Pinpoint the cell where the given text exists, returning its [X, Y] midpoint coordinate. 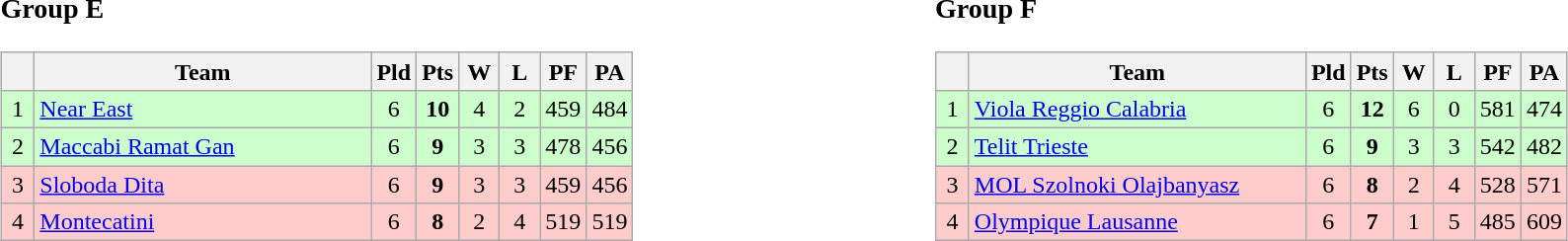
609 [1544, 222]
478 [563, 147]
571 [1544, 185]
Telit Trieste [1137, 147]
Viola Reggio Calabria [1137, 109]
Olympique Lausanne [1137, 222]
Maccabi Ramat Gan [203, 147]
7 [1372, 222]
Montecatini [203, 222]
12 [1372, 109]
5 [1453, 222]
10 [438, 109]
528 [1497, 185]
542 [1497, 147]
581 [1497, 109]
484 [610, 109]
MOL Szolnoki Olajbanyasz [1137, 185]
0 [1453, 109]
474 [1544, 109]
Near East [203, 109]
Sloboda Dita [203, 185]
485 [1497, 222]
482 [1544, 147]
